For the text-containing cell, return its midpoint in [X, Y] coordinate format. 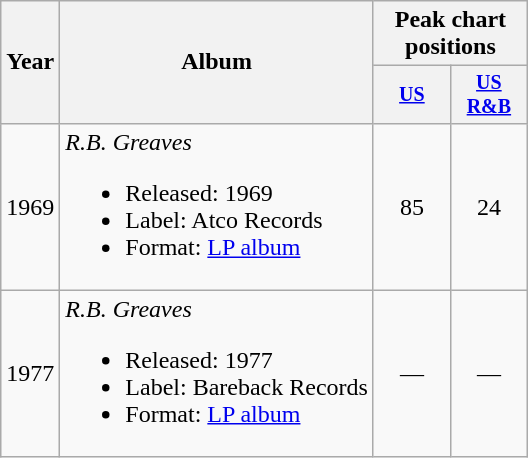
Year [30, 62]
R.B. GreavesReleased: 1977Label: Bareback RecordsFormat: LP album [217, 374]
Album [217, 62]
1977 [30, 374]
24 [488, 206]
85 [412, 206]
US [412, 94]
1969 [30, 206]
US R&B [488, 94]
Peak chart positions [450, 34]
R.B. GreavesReleased: 1969Label: Atco RecordsFormat: LP album [217, 206]
